Find where the given text appears and provide that cell's center as [x, y] coordinate. 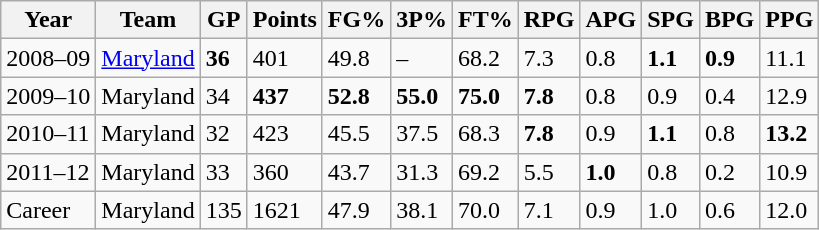
13.2 [790, 134]
FT% [485, 20]
32 [224, 134]
70.0 [485, 210]
PPG [790, 20]
31.3 [422, 172]
0.2 [729, 172]
47.9 [356, 210]
10.9 [790, 172]
2010–11 [48, 134]
Team [148, 20]
SPG [671, 20]
7.1 [549, 210]
2009–10 [48, 96]
75.0 [485, 96]
5.5 [549, 172]
49.8 [356, 58]
437 [284, 96]
52.8 [356, 96]
12.9 [790, 96]
– [422, 58]
APG [611, 20]
0.4 [729, 96]
69.2 [485, 172]
423 [284, 134]
0.6 [729, 210]
33 [224, 172]
GP [224, 20]
11.1 [790, 58]
1621 [284, 210]
7.3 [549, 58]
38.1 [422, 210]
3P% [422, 20]
43.7 [356, 172]
RPG [549, 20]
2011–12 [48, 172]
55.0 [422, 96]
68.2 [485, 58]
37.5 [422, 134]
12.0 [790, 210]
36 [224, 58]
68.3 [485, 134]
34 [224, 96]
Year [48, 20]
45.5 [356, 134]
2008–09 [48, 58]
BPG [729, 20]
Career [48, 210]
FG% [356, 20]
360 [284, 172]
Points [284, 20]
135 [224, 210]
401 [284, 58]
